From the cell containing the given text, extract its center point as (x, y) coordinate. 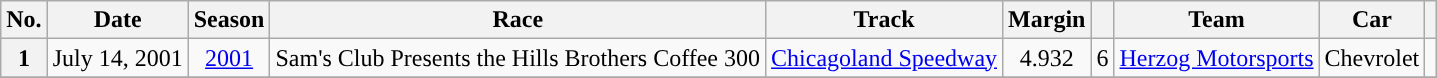
6 (1102, 58)
Chevrolet (1372, 58)
Herzog Motorsports (1216, 58)
Margin (1047, 20)
Sam's Club Presents the Hills Brothers Coffee 300 (518, 58)
No. (24, 20)
1 (24, 58)
Track (884, 20)
Chicagoland Speedway (884, 58)
Team (1216, 20)
4.932 (1047, 58)
July 14, 2001 (118, 58)
2001 (229, 58)
Car (1372, 20)
Season (229, 20)
Date (118, 20)
Race (518, 20)
